Pinpoint the cell where the given text exists, returning its [x, y] midpoint coordinate. 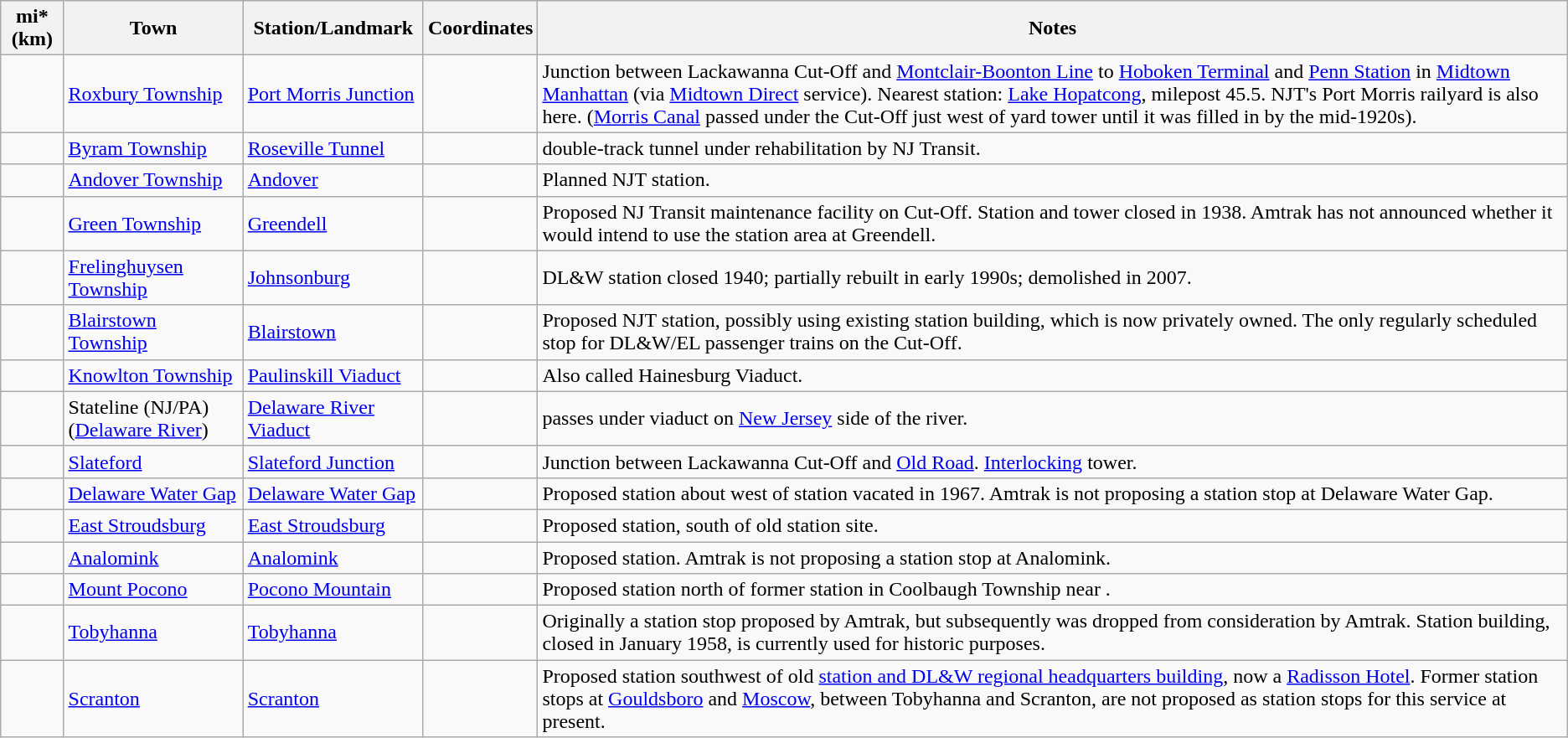
Mount Pocono [153, 590]
Byram Township [153, 148]
Proposed station. Amtrak is not proposing a station stop at Analomink. [1052, 557]
Proposed station about west of station vacated in 1967. Amtrak is not proposing a station stop at Delaware Water Gap. [1052, 493]
passes under viaduct on New Jersey side of the river. [1052, 419]
Johnsonburg [333, 278]
Proposed station, south of old station site. [1052, 525]
Port Morris Junction [333, 94]
Roseville Tunnel [333, 148]
Delaware River Viaduct [333, 419]
Proposed station north of former station in Coolbaugh Township near . [1052, 590]
mi* (km) [32, 28]
Coordinates [480, 28]
Green Township [153, 223]
Town [153, 28]
Pocono Mountain [333, 590]
Stateline (NJ/PA)(Delaware River) [153, 419]
Frelinghuysen Township [153, 278]
Slateford [153, 462]
Greendell [333, 223]
Blairstown [333, 332]
Andover Township [153, 180]
Planned NJT station. [1052, 180]
Also called Hainesburg Viaduct. [1052, 375]
Paulinskill Viaduct [333, 375]
Blairstown Township [153, 332]
Slateford Junction [333, 462]
double-track tunnel under rehabilitation by NJ Transit. [1052, 148]
Knowlton Township [153, 375]
Station/Landmark [333, 28]
Junction between Lackawanna Cut-Off and Old Road. Interlocking tower. [1052, 462]
Notes [1052, 28]
Roxbury Township [153, 94]
DL&W station closed 1940; partially rebuilt in early 1990s; demolished in 2007. [1052, 278]
Andover [333, 180]
